Search for the cell housing the specified text and yield its (x, y) center coordinate. 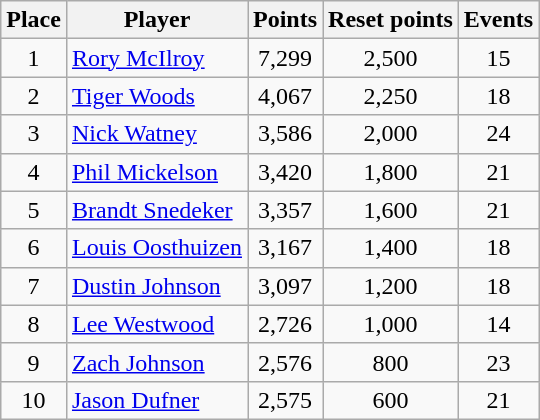
4 (34, 172)
2,000 (391, 134)
Jason Dufner (156, 400)
Place (34, 20)
2,726 (286, 324)
600 (391, 400)
Tiger Woods (156, 96)
1,600 (391, 210)
10 (34, 400)
15 (498, 58)
3 (34, 134)
1,800 (391, 172)
Lee Westwood (156, 324)
9 (34, 362)
24 (498, 134)
Nick Watney (156, 134)
14 (498, 324)
3,420 (286, 172)
Louis Oosthuizen (156, 248)
1,400 (391, 248)
3,097 (286, 286)
800 (391, 362)
Zach Johnson (156, 362)
Events (498, 20)
Rory McIlroy (156, 58)
Brandt Snedeker (156, 210)
2 (34, 96)
6 (34, 248)
1,000 (391, 324)
2,576 (286, 362)
1,200 (391, 286)
Dustin Johnson (156, 286)
2,250 (391, 96)
5 (34, 210)
Player (156, 20)
3,357 (286, 210)
7 (34, 286)
Phil Mickelson (156, 172)
2,500 (391, 58)
3,586 (286, 134)
7,299 (286, 58)
Points (286, 20)
2,575 (286, 400)
1 (34, 58)
8 (34, 324)
3,167 (286, 248)
Reset points (391, 20)
23 (498, 362)
4,067 (286, 96)
